Return [X, Y] of the center of cell containing provided text 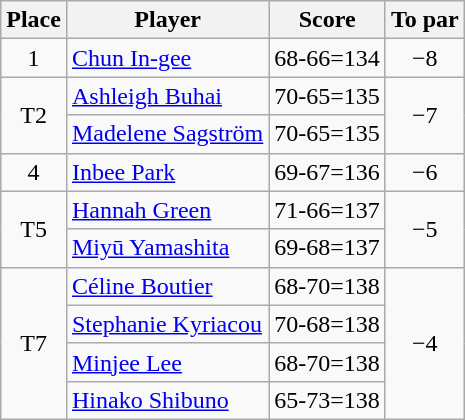
1 [34, 58]
−5 [424, 229]
T2 [34, 115]
Place [34, 20]
Hannah Green [167, 210]
T7 [34, 343]
68-66=134 [328, 58]
Chun In-gee [167, 58]
Ashleigh Buhai [167, 96]
Madelene Sagström [167, 134]
69-67=136 [328, 172]
−8 [424, 58]
71-66=137 [328, 210]
4 [34, 172]
69-68=137 [328, 248]
Céline Boutier [167, 286]
Hinako Shibuno [167, 400]
−7 [424, 115]
Score [328, 20]
−4 [424, 343]
Miyū Yamashita [167, 248]
65-73=138 [328, 400]
To par [424, 20]
Inbee Park [167, 172]
−6 [424, 172]
Player [167, 20]
T5 [34, 229]
Minjee Lee [167, 362]
70-68=138 [328, 324]
Stephanie Kyriacou [167, 324]
